Determine the [x, y] coordinate at the center of the cell enclosing the given text.  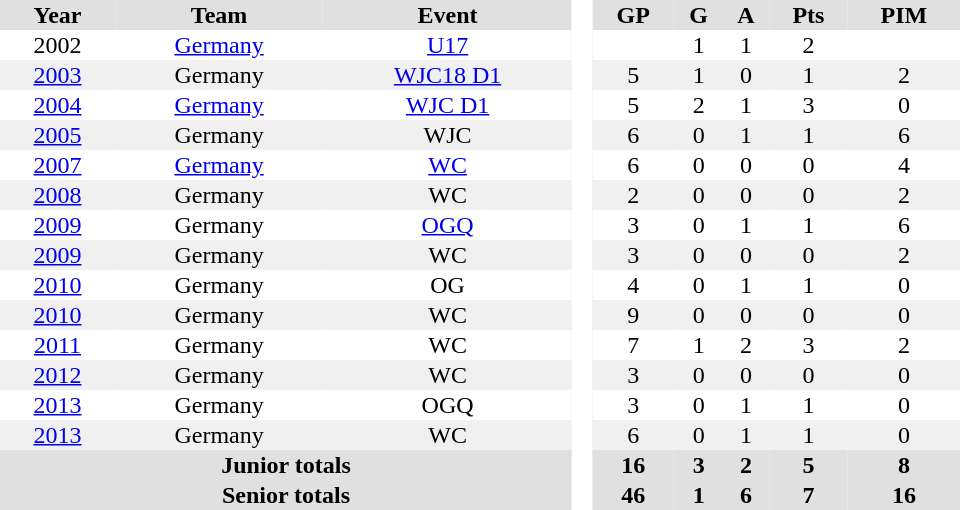
WJC D1 [448, 105]
2005 [58, 135]
Event [448, 15]
Team [219, 15]
WJC [448, 135]
2004 [58, 105]
46 [633, 495]
2003 [58, 75]
GP [633, 15]
Year [58, 15]
U17 [448, 45]
2007 [58, 165]
A [746, 15]
Senior totals [286, 495]
2011 [58, 345]
Pts [808, 15]
OG [448, 285]
2012 [58, 375]
PIM [904, 15]
WJC18 D1 [448, 75]
2008 [58, 195]
Junior totals [286, 465]
2002 [58, 45]
8 [904, 465]
G [698, 15]
9 [633, 315]
